Pinpoint the cell where the given text exists, returning its [x, y] midpoint coordinate. 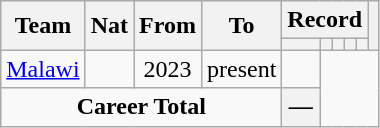
Nat [109, 26]
From [168, 26]
— [301, 107]
To [241, 26]
Record [325, 20]
present [241, 69]
Malawi [43, 69]
2023 [168, 69]
Career Total [142, 107]
Team [43, 26]
